Scan for the cell matching the given text and deliver its [x, y] coordinate at center. 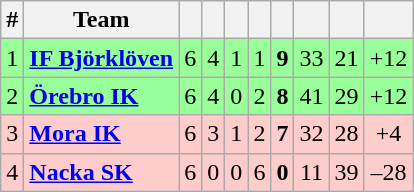
–28 [388, 172]
7 [282, 134]
29 [346, 96]
8 [282, 96]
# [12, 20]
+4 [388, 134]
Mora IK [102, 134]
32 [312, 134]
Örebro IK [102, 96]
IF Björklöven [102, 58]
11 [312, 172]
39 [346, 172]
41 [312, 96]
21 [346, 58]
Team [102, 20]
28 [346, 134]
9 [282, 58]
33 [312, 58]
Nacka SK [102, 172]
